Locate the cell with the specified text and output its (X, Y) center coordinate. 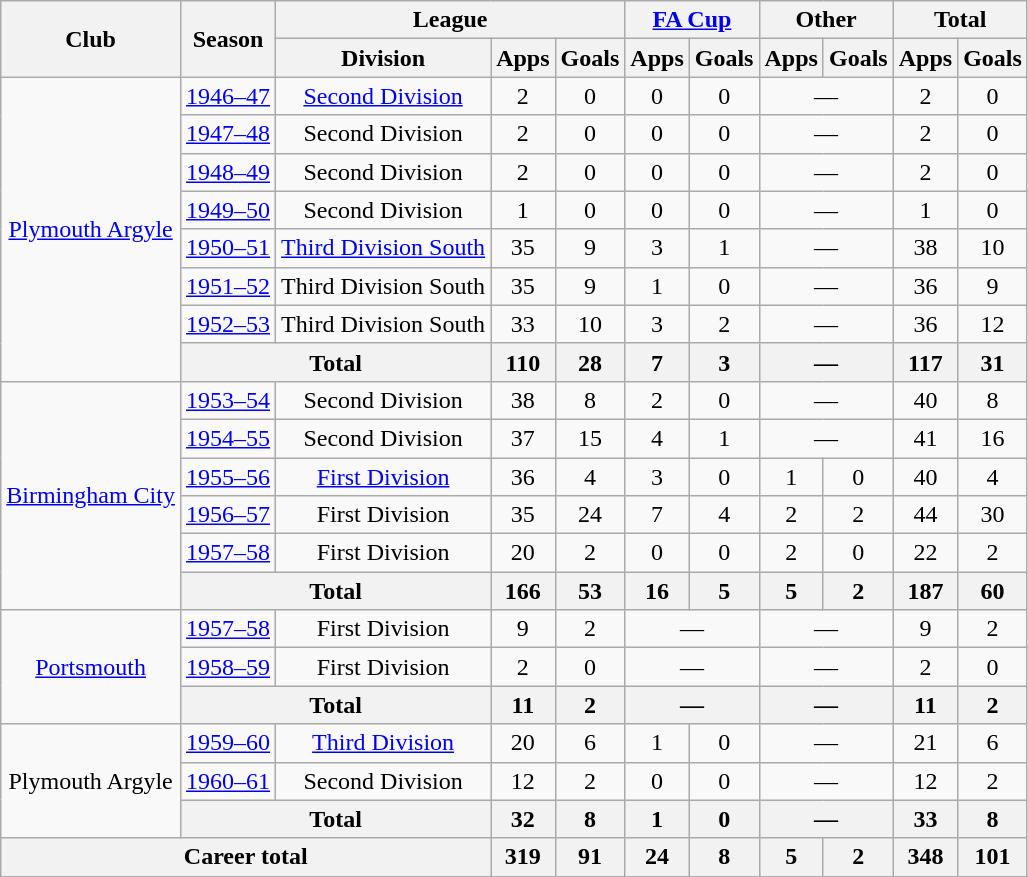
32 (523, 819)
1948–49 (228, 172)
31 (993, 362)
41 (925, 438)
1955–56 (228, 477)
22 (925, 553)
1947–48 (228, 134)
Portsmouth (91, 667)
1959–60 (228, 743)
319 (523, 857)
Birmingham City (91, 495)
League (450, 20)
1949–50 (228, 210)
15 (590, 438)
Third Division (384, 743)
Club (91, 39)
FA Cup (692, 20)
1954–55 (228, 438)
187 (925, 591)
37 (523, 438)
1952–53 (228, 324)
110 (523, 362)
60 (993, 591)
1951–52 (228, 286)
1958–59 (228, 667)
Career total (246, 857)
Division (384, 58)
21 (925, 743)
1950–51 (228, 248)
101 (993, 857)
28 (590, 362)
91 (590, 857)
53 (590, 591)
Season (228, 39)
Other (826, 20)
44 (925, 515)
117 (925, 362)
1946–47 (228, 96)
166 (523, 591)
30 (993, 515)
1953–54 (228, 400)
1956–57 (228, 515)
1960–61 (228, 781)
348 (925, 857)
